Determine the (x, y) coordinate at the center of the cell enclosing the given text.  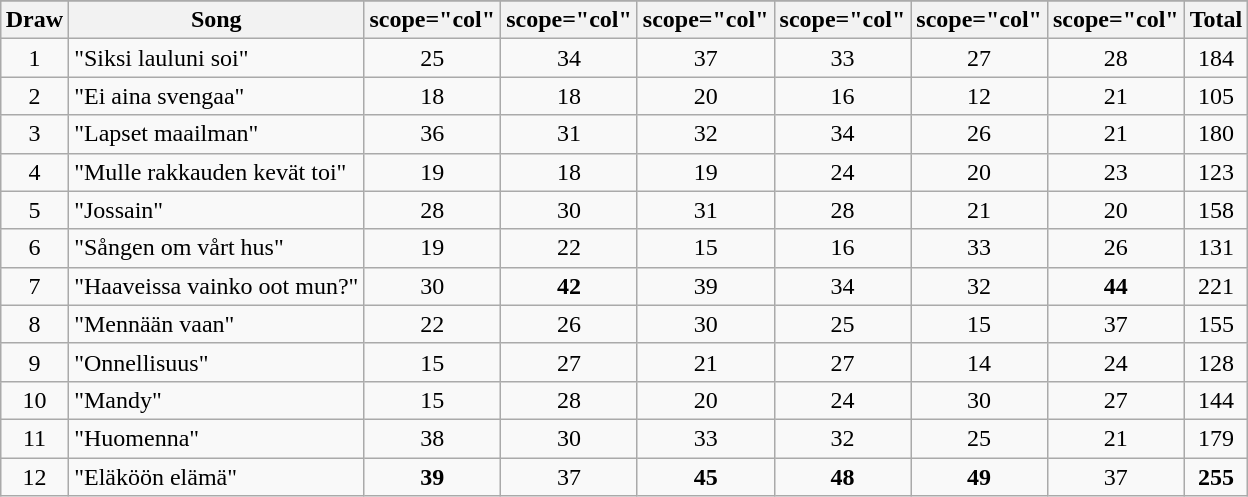
"Ei aina svengaa" (216, 96)
"Mulle rakkauden kevät toi" (216, 172)
"Eläköön elämä" (216, 477)
"Sången om vårt hus" (216, 248)
131 (1216, 248)
6 (34, 248)
10 (34, 400)
11 (34, 438)
"Jossain" (216, 210)
Total (1216, 20)
3 (34, 134)
123 (1216, 172)
44 (1116, 286)
158 (1216, 210)
45 (706, 477)
"Mennään vaan" (216, 324)
"Siksi lauluni soi" (216, 58)
"Mandy" (216, 400)
5 (34, 210)
14 (980, 362)
128 (1216, 362)
255 (1216, 477)
180 (1216, 134)
221 (1216, 286)
179 (1216, 438)
9 (34, 362)
144 (1216, 400)
42 (570, 286)
105 (1216, 96)
"Huomenna" (216, 438)
23 (1116, 172)
"Haaveissa vainko oot mun?" (216, 286)
184 (1216, 58)
4 (34, 172)
"Lapset maailman" (216, 134)
48 (842, 477)
38 (432, 438)
Song (216, 20)
7 (34, 286)
36 (432, 134)
"Onnellisuus" (216, 362)
2 (34, 96)
Draw (34, 20)
8 (34, 324)
155 (1216, 324)
1 (34, 58)
49 (980, 477)
